Provide the [X, Y] coordinate of the cell's center where the given text is located.  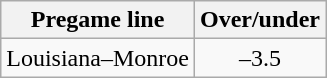
Over/under [260, 20]
–3.5 [260, 58]
Pregame line [98, 20]
Louisiana–Monroe [98, 58]
